Provide the [x, y] coordinate of the cell's center where the given text is located.  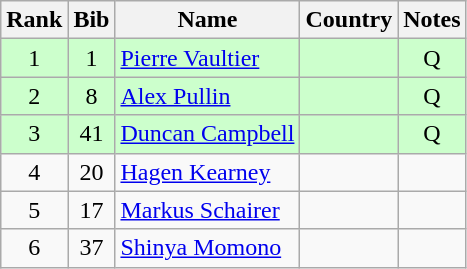
Markus Schairer [208, 210]
Name [208, 20]
Pierre Vaultier [208, 58]
Country [349, 20]
6 [34, 248]
Shinya Momono [208, 248]
17 [92, 210]
4 [34, 172]
Alex Pullin [208, 96]
Duncan Campbell [208, 134]
5 [34, 210]
Rank [34, 20]
Hagen Kearney [208, 172]
8 [92, 96]
3 [34, 134]
Bib [92, 20]
41 [92, 134]
2 [34, 96]
37 [92, 248]
Notes [432, 20]
20 [92, 172]
